From the cell containing the given text, extract its center point as (X, Y) coordinate. 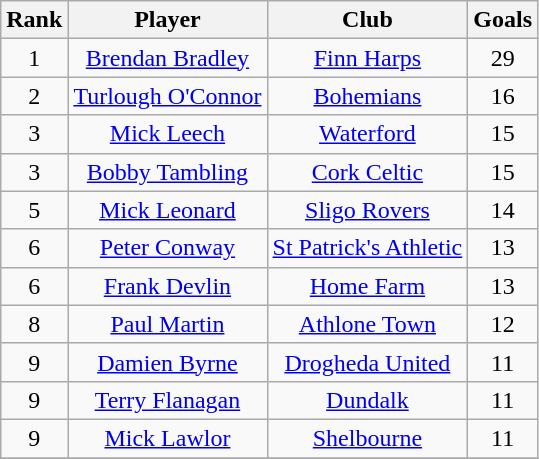
Sligo Rovers (368, 210)
1 (34, 58)
Mick Lawlor (168, 438)
Rank (34, 20)
Club (368, 20)
Bobby Tambling (168, 172)
5 (34, 210)
29 (503, 58)
Player (168, 20)
16 (503, 96)
Dundalk (368, 400)
Mick Leonard (168, 210)
2 (34, 96)
Shelbourne (368, 438)
12 (503, 324)
Athlone Town (368, 324)
8 (34, 324)
Waterford (368, 134)
Paul Martin (168, 324)
Goals (503, 20)
St Patrick's Athletic (368, 248)
Bohemians (368, 96)
Home Farm (368, 286)
Damien Byrne (168, 362)
Peter Conway (168, 248)
Mick Leech (168, 134)
Frank Devlin (168, 286)
Drogheda United (368, 362)
Terry Flanagan (168, 400)
Brendan Bradley (168, 58)
14 (503, 210)
Cork Celtic (368, 172)
Finn Harps (368, 58)
Turlough O'Connor (168, 96)
